Find where the given text appears and provide that cell's center as (X, Y) coordinate. 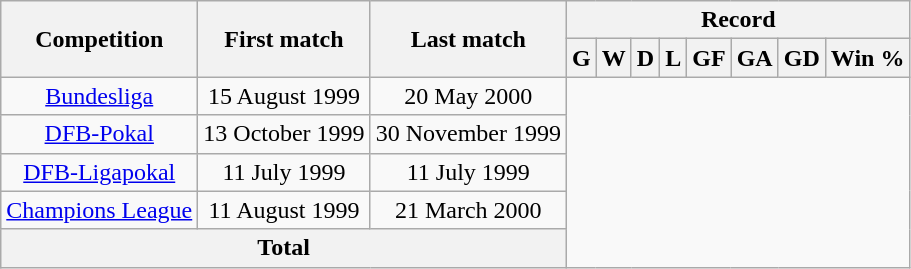
Total (284, 248)
GA (754, 58)
D (645, 58)
L (674, 58)
13 October 1999 (284, 134)
DFB-Pokal (100, 134)
Bundesliga (100, 96)
Win % (868, 58)
GD (802, 58)
Record (738, 20)
20 May 2000 (468, 96)
W (614, 58)
Competition (100, 39)
Champions League (100, 210)
DFB-Ligapokal (100, 172)
15 August 1999 (284, 96)
First match (284, 39)
G (581, 58)
11 August 1999 (284, 210)
21 March 2000 (468, 210)
GF (709, 58)
Last match (468, 39)
30 November 1999 (468, 134)
